Return (X, Y) of the center of cell containing provided text 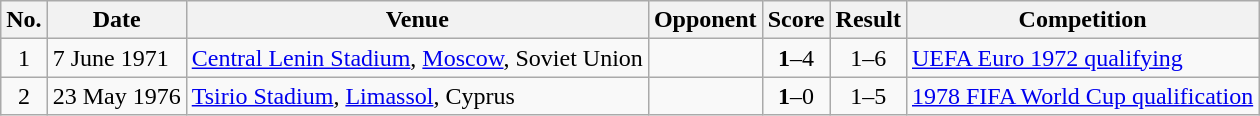
23 May 1976 (116, 96)
Opponent (705, 20)
1–6 (868, 58)
1 (24, 58)
Competition (1082, 20)
Tsirio Stadium, Limassol, Cyprus (417, 96)
1–4 (796, 58)
7 June 1971 (116, 58)
Venue (417, 20)
Result (868, 20)
Score (796, 20)
1–5 (868, 96)
Date (116, 20)
1–0 (796, 96)
No. (24, 20)
2 (24, 96)
UEFA Euro 1972 qualifying (1082, 58)
1978 FIFA World Cup qualification (1082, 96)
Central Lenin Stadium, Moscow, Soviet Union (417, 58)
